Detect which cell encompasses the target text, then output its [x, y] center coordinate. 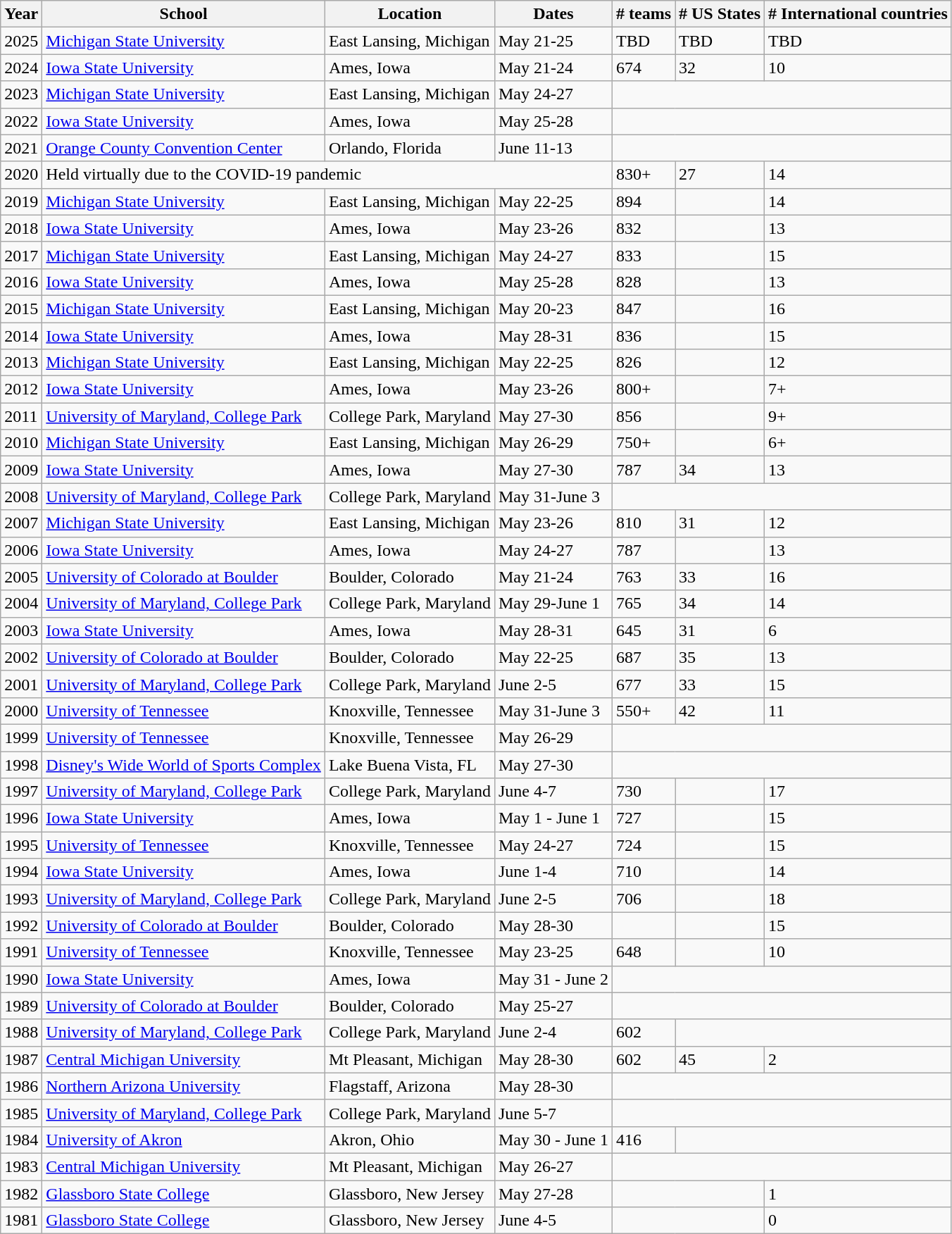
2011 [21, 416]
2016 [21, 282]
2021 [21, 148]
6 [858, 630]
750+ [644, 443]
Northern Arizona University [184, 1086]
9+ [858, 416]
2024 [21, 68]
June 5-7 [553, 1113]
1998 [21, 764]
677 [644, 684]
2001 [21, 684]
800+ [644, 389]
2002 [21, 657]
45 [720, 1059]
June 11-13 [553, 148]
42 [720, 711]
Akron, Ohio [410, 1140]
826 [644, 363]
1997 [21, 792]
727 [644, 818]
Flagstaff, Arizona [410, 1086]
0 [858, 1221]
2009 [21, 470]
# US States [720, 14]
Dates [553, 14]
2022 [21, 121]
May 31 - June 2 [553, 979]
Lake Buena Vista, FL [410, 764]
2006 [21, 550]
2025 [21, 41]
1983 [21, 1166]
Orlando, Florida [410, 148]
833 [644, 255]
1993 [21, 899]
# International countries [858, 14]
645 [644, 630]
730 [644, 792]
830+ [644, 175]
832 [644, 228]
Held virtually due to the COVID-19 pandemic [327, 175]
1990 [21, 979]
May 25-27 [553, 1006]
June 1-4 [553, 872]
2010 [21, 443]
2019 [21, 201]
1994 [21, 872]
May 21-25 [553, 41]
2004 [21, 604]
Location [410, 14]
May 30 - June 1 [553, 1140]
828 [644, 282]
17 [858, 792]
1 [858, 1194]
Disney's Wide World of Sports Complex [184, 764]
2 [858, 1059]
763 [644, 577]
2014 [21, 336]
1982 [21, 1194]
765 [644, 604]
1989 [21, 1006]
June 2-4 [553, 1033]
648 [644, 952]
Orange County Convention Center [184, 148]
27 [720, 175]
2017 [21, 255]
May 20-23 [553, 308]
June 4-5 [553, 1221]
School [184, 14]
May 27-28 [553, 1194]
2015 [21, 308]
May 23-25 [553, 952]
810 [644, 523]
2007 [21, 523]
1984 [21, 1140]
2008 [21, 497]
1981 [21, 1221]
836 [644, 336]
1999 [21, 737]
1988 [21, 1033]
June 4-7 [553, 792]
7+ [858, 389]
2003 [21, 630]
May 29-June 1 [553, 604]
35 [720, 657]
University of Akron [184, 1140]
6+ [858, 443]
# teams [644, 14]
724 [644, 845]
May 26-27 [553, 1166]
1991 [21, 952]
2000 [21, 711]
416 [644, 1140]
Year [21, 14]
32 [720, 68]
2018 [21, 228]
1995 [21, 845]
674 [644, 68]
1986 [21, 1086]
2005 [21, 577]
2012 [21, 389]
1992 [21, 925]
2013 [21, 363]
706 [644, 899]
856 [644, 416]
847 [644, 308]
2023 [21, 94]
1996 [21, 818]
550+ [644, 711]
710 [644, 872]
11 [858, 711]
687 [644, 657]
2020 [21, 175]
May 1 - June 1 [553, 818]
18 [858, 899]
894 [644, 201]
1987 [21, 1059]
1985 [21, 1113]
